Locate the cell with the specified text and output its [X, Y] center coordinate. 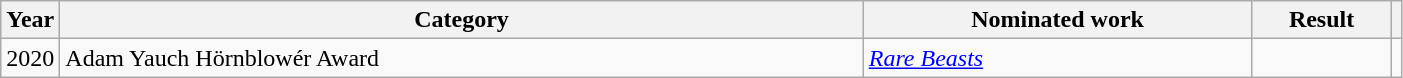
Rare Beasts [1058, 58]
2020 [30, 58]
Result [1322, 20]
Category [462, 20]
Adam Yauch Hörnblowér Award [462, 58]
Nominated work [1058, 20]
Year [30, 20]
